From the cell containing the given text, extract its center point as (X, Y) coordinate. 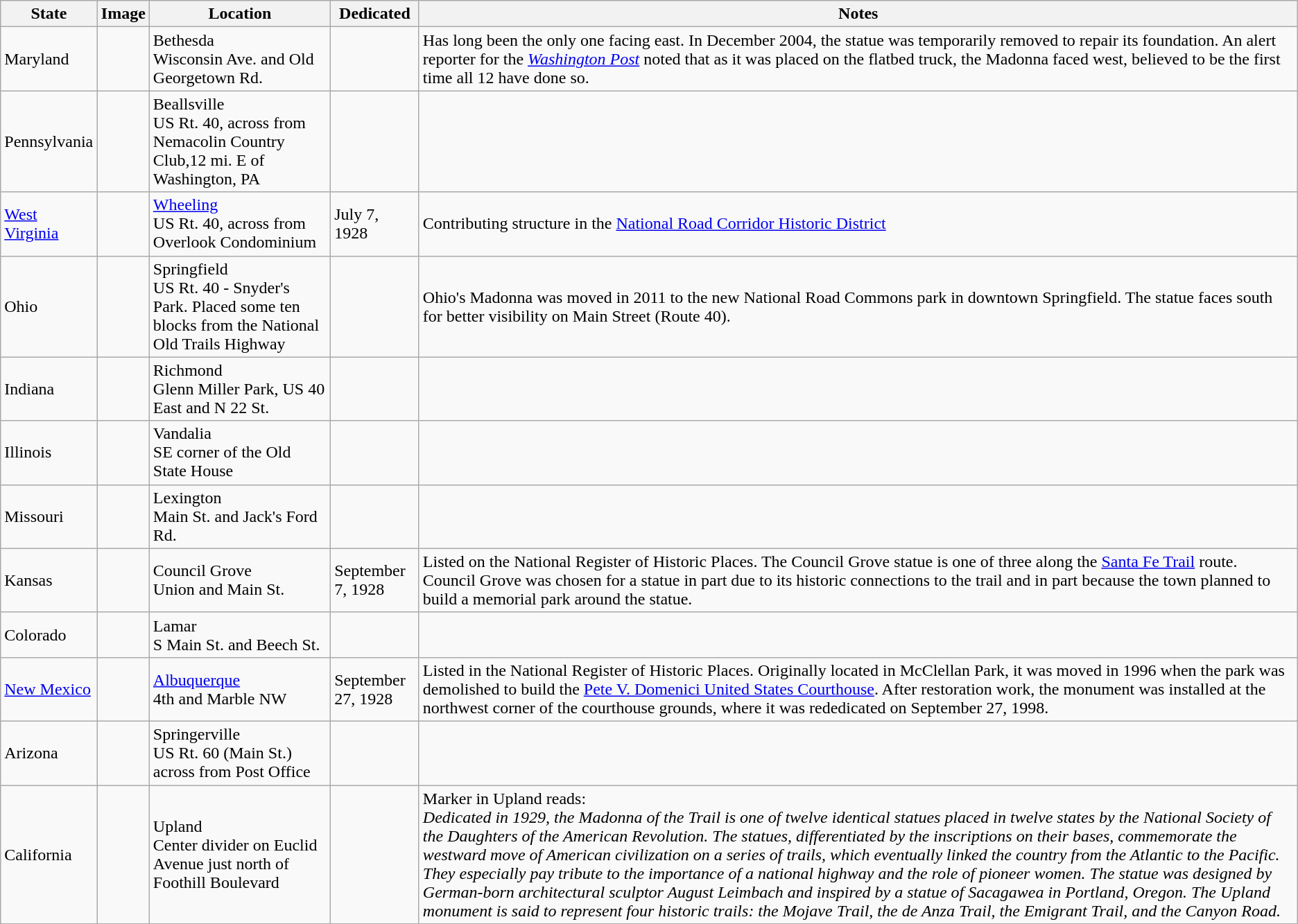
SpringfieldUS Rt. 40 - Snyder's Park. Placed some ten blocks from the National Old Trails Highway (240, 306)
California (49, 854)
Colorado (49, 635)
Image (123, 14)
VandaliaSE corner of the Old State House (240, 453)
Albuquerque4th and Marble NW (240, 689)
WheelingUS Rt. 40, across from Overlook Condominium (240, 224)
Pennsylvania (49, 141)
LamarS Main St. and Beech St. (240, 635)
Contributing structure in the National Road Corridor Historic District (858, 224)
Notes (858, 14)
SpringervilleUS Rt. 60 (Main St.) across from Post Office (240, 753)
West Virginia (49, 224)
UplandCenter divider on Euclid Avenue just north of Foothill Boulevard (240, 854)
BethesdaWisconsin Ave. and Old Georgetown Rd. (240, 59)
Kansas (49, 580)
LexingtonMain St. and Jack's Ford Rd. (240, 516)
RichmondGlenn Miller Park, US 40 East and N 22 St. (240, 389)
State (49, 14)
September 27, 1928 (375, 689)
New Mexico (49, 689)
Dedicated (375, 14)
Council GroveUnion and Main St. (240, 580)
BeallsvilleUS Rt. 40, across from Nemacolin Country Club,12 mi. E of Washington, PA (240, 141)
Arizona (49, 753)
Ohio (49, 306)
July 7, 1928 (375, 224)
Maryland (49, 59)
Illinois (49, 453)
Indiana (49, 389)
Location (240, 14)
Missouri (49, 516)
September 7, 1928 (375, 580)
